Locate the cell with the specified text and output its [x, y] center coordinate. 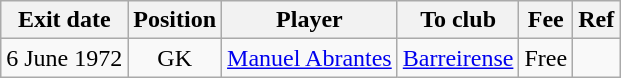
Exit date [64, 20]
Player [310, 20]
Barreirense [458, 58]
Free [546, 58]
Fee [546, 20]
GK [175, 58]
To club [458, 20]
6 June 1972 [64, 58]
Ref [596, 20]
Manuel Abrantes [310, 58]
Position [175, 20]
